Output the (x, y) coordinate of the center of the cell containing the given text.  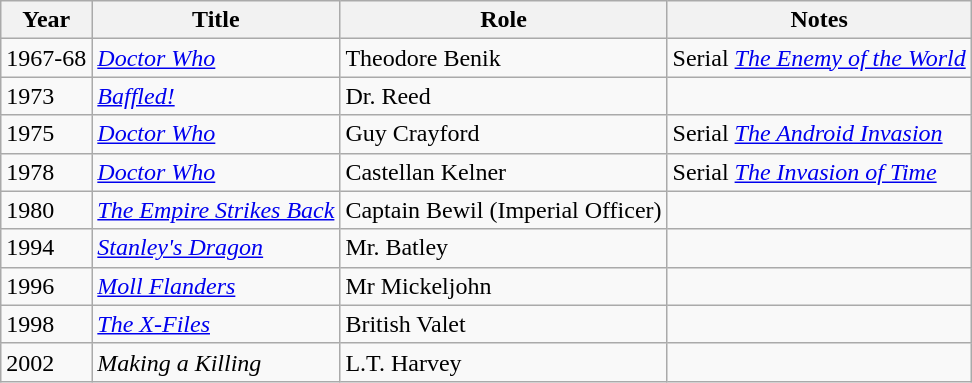
Mr. Batley (504, 248)
The X-Files (216, 324)
Title (216, 20)
Baffled! (216, 96)
Serial The Enemy of the World (819, 58)
Dr. Reed (504, 96)
Year (46, 20)
Stanley's Dragon (216, 248)
Captain Bewil (Imperial Officer) (504, 210)
2002 (46, 362)
1967-68 (46, 58)
Notes (819, 20)
The Empire Strikes Back (216, 210)
Making a Killing (216, 362)
1975 (46, 134)
1973 (46, 96)
Serial The Invasion of Time (819, 172)
Castellan Kelner (504, 172)
Moll Flanders (216, 286)
British Valet (504, 324)
L.T. Harvey (504, 362)
Mr Mickeljohn (504, 286)
Role (504, 20)
Theodore Benik (504, 58)
1994 (46, 248)
1996 (46, 286)
1998 (46, 324)
1978 (46, 172)
1980 (46, 210)
Serial The Android Invasion (819, 134)
Guy Crayford (504, 134)
